Pinpoint the cell where the given text exists, returning its (x, y) midpoint coordinate. 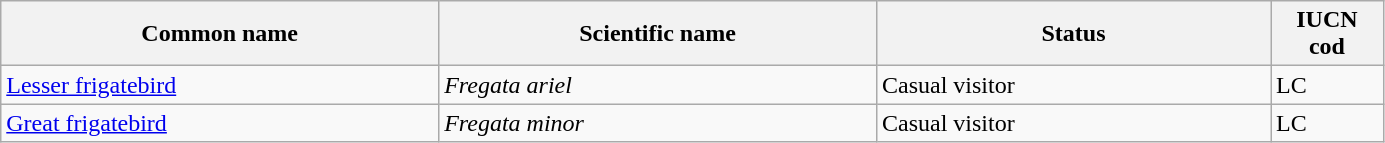
Great frigatebird (220, 123)
IUCN cod (1328, 34)
Fregata ariel (658, 85)
Status (1073, 34)
Fregata minor (658, 123)
Lesser frigatebird (220, 85)
Scientific name (658, 34)
Common name (220, 34)
